Output the [x, y] coordinate of the center of the cell containing the given text.  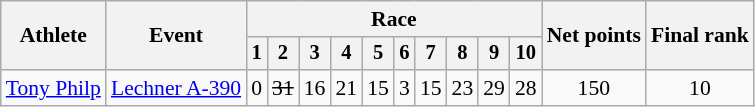
6 [404, 54]
5 [378, 54]
31 [283, 88]
21 [346, 88]
Tony Philp [54, 88]
Athlete [54, 36]
8 [463, 54]
9 [494, 54]
Race [394, 19]
Net points [594, 36]
29 [494, 88]
7 [431, 54]
Lechner A-390 [176, 88]
Final rank [700, 36]
2 [283, 54]
16 [315, 88]
23 [463, 88]
28 [526, 88]
0 [256, 88]
150 [594, 88]
4 [346, 54]
Event [176, 36]
1 [256, 54]
